Detect which cell encompasses the target text, then output its [x, y] center coordinate. 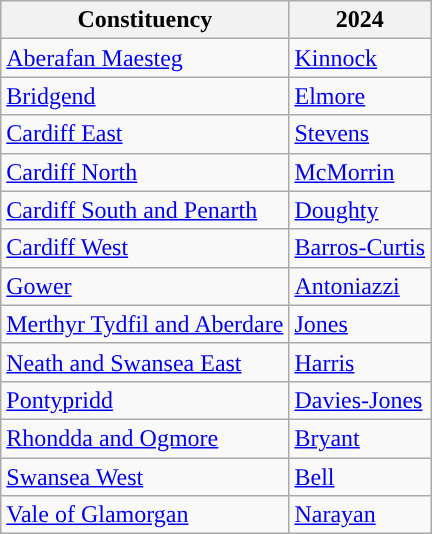
Antoniazzi [360, 286]
Swansea West [145, 477]
Cardiff North [145, 172]
Pontypridd [145, 400]
Merthyr Tydfil and Aberdare [145, 324]
Bridgend [145, 96]
Cardiff South and Penarth [145, 210]
2024 [360, 20]
Gower [145, 286]
Neath and Swansea East [145, 362]
Rhondda and Ogmore [145, 438]
Doughty [360, 210]
Narayan [360, 515]
Stevens [360, 134]
McMorrin [360, 172]
Kinnock [360, 58]
Harris [360, 362]
Cardiff West [145, 248]
Bryant [360, 438]
Davies-Jones [360, 400]
Cardiff East [145, 134]
Barros-Curtis [360, 248]
Elmore [360, 96]
Vale of Glamorgan [145, 515]
Aberafan Maesteg [145, 58]
Jones [360, 324]
Constituency [145, 20]
Bell [360, 477]
